Scan for the cell matching the given text and deliver its (x, y) coordinate at center. 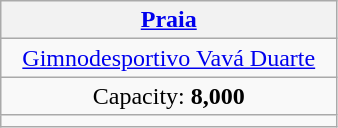
Praia (169, 20)
Capacity: 8,000 (169, 96)
Gimnodesportivo Vavá Duarte (169, 58)
